For the text-containing cell, return its midpoint in [x, y] coordinate format. 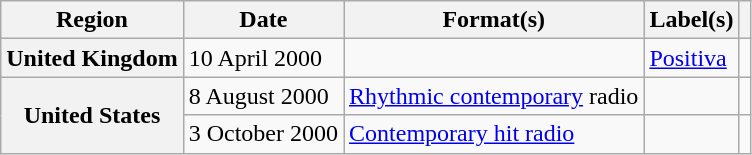
Contemporary hit radio [494, 134]
United Kingdom [92, 58]
Positiva [692, 58]
8 August 2000 [263, 96]
Date [263, 20]
Rhythmic contemporary radio [494, 96]
United States [92, 115]
Format(s) [494, 20]
Region [92, 20]
Label(s) [692, 20]
10 April 2000 [263, 58]
3 October 2000 [263, 134]
